Search for the cell housing the specified text and yield its (x, y) center coordinate. 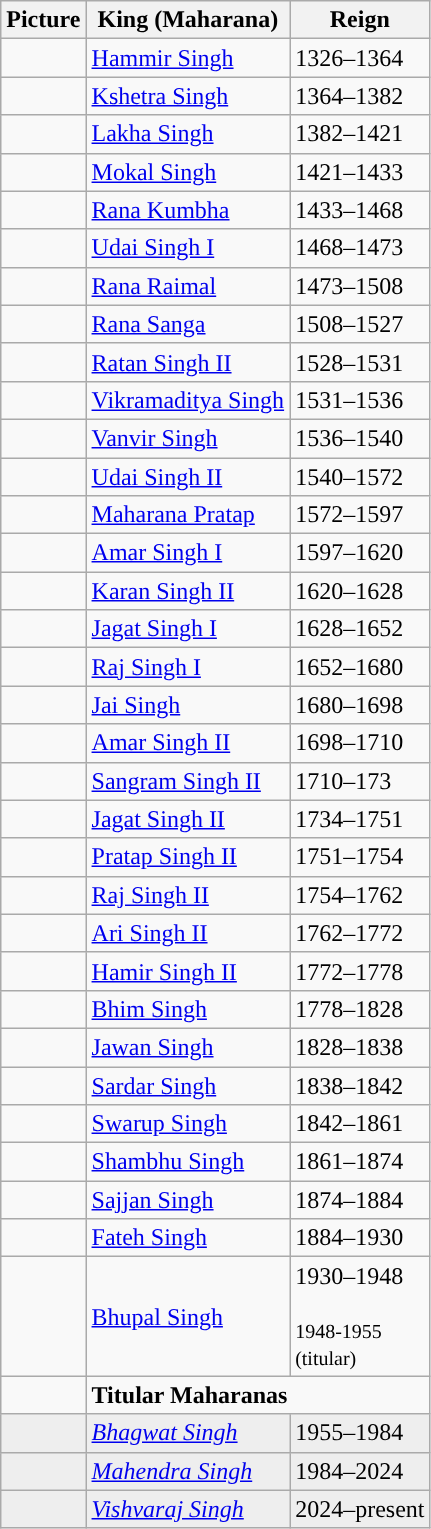
Ratan Singh II (188, 362)
Reign (360, 20)
1710–173 (360, 781)
1955–1984 (360, 1433)
1652–1680 (360, 667)
1680–1698 (360, 705)
King (Maharana) (188, 20)
1468–1473 (360, 248)
Rana Kumbha (188, 210)
1698–1710 (360, 743)
Hamir Singh II (188, 971)
1874–1884 (360, 1200)
Mokal Singh (188, 172)
1528–1531 (360, 362)
Karan Singh II (188, 591)
Fateh Singh (188, 1238)
Titular Maharanas (258, 1395)
1734–1751 (360, 819)
1772–1778 (360, 971)
Amar Singh I (188, 553)
Bhagwat Singh (188, 1433)
Bhim Singh (188, 1009)
1508–1527 (360, 324)
Vanvir Singh (188, 438)
Bhupal Singh (188, 1316)
Udai Singh I (188, 248)
Udai Singh II (188, 477)
1473–1508 (360, 286)
1930–19481948-1955(titular) (360, 1316)
1536–1540 (360, 438)
1884–1930 (360, 1238)
1778–1828 (360, 1009)
Raj Singh I (188, 667)
Hammir Singh (188, 58)
1984–2024 (360, 1471)
Vikramaditya Singh (188, 400)
Rana Sanga (188, 324)
1838–1842 (360, 1085)
1382–1421 (360, 134)
Amar Singh II (188, 743)
1861–1874 (360, 1162)
1433–1468 (360, 210)
Jagat Singh I (188, 629)
Picture (44, 20)
Swarup Singh (188, 1124)
1842–1861 (360, 1124)
Lakha Singh (188, 134)
1828–1838 (360, 1047)
Rana Raimal (188, 286)
Maharana Pratap (188, 515)
Pratap Singh II (188, 857)
Vishvaraj Singh (188, 1509)
1754–1762 (360, 895)
Mahendra Singh (188, 1471)
Kshetra Singh (188, 96)
1762–1772 (360, 933)
Jagat Singh II (188, 819)
1531–1536 (360, 400)
Sajjan Singh (188, 1200)
1628–1652 (360, 629)
1364–1382 (360, 96)
1326–1364 (360, 58)
Sardar Singh (188, 1085)
1751–1754 (360, 857)
1540–1572 (360, 477)
Jawan Singh (188, 1047)
Jai Singh (188, 705)
Sangram Singh II (188, 781)
Shambhu Singh (188, 1162)
1421–1433 (360, 172)
1572–1597 (360, 515)
1597–1620 (360, 553)
Raj Singh II (188, 895)
1620–1628 (360, 591)
Ari Singh II (188, 933)
2024–present (360, 1509)
